Extract the [X, Y] coordinate from the center of the cell holding the provided text.  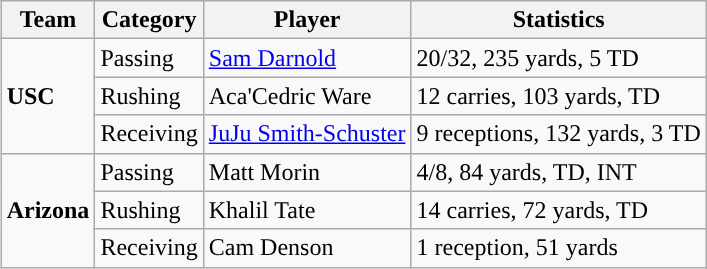
Sam Darnold [307, 58]
JuJu Smith-Schuster [307, 134]
Player [307, 20]
Arizona [48, 210]
Statistics [558, 20]
Khalil Tate [307, 210]
14 carries, 72 yards, TD [558, 210]
Aca'Cedric Ware [307, 96]
Cam Denson [307, 248]
12 carries, 103 yards, TD [558, 96]
1 reception, 51 yards [558, 248]
USC [48, 96]
9 receptions, 132 yards, 3 TD [558, 134]
Matt Morin [307, 172]
Team [48, 20]
Category [149, 20]
4/8, 84 yards, TD, INT [558, 172]
20/32, 235 yards, 5 TD [558, 58]
